Detect which cell encompasses the target text, then output its (x, y) center coordinate. 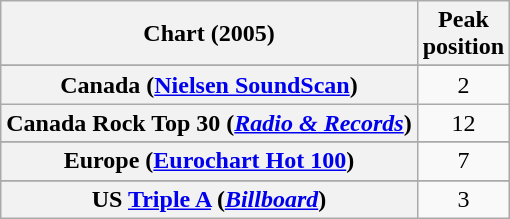
US Triple A (Billboard) (209, 199)
7 (463, 161)
Peakposition (463, 34)
Europe (Eurochart Hot 100) (209, 161)
2 (463, 85)
Canada (Nielsen SoundScan) (209, 85)
12 (463, 123)
Chart (2005) (209, 34)
3 (463, 199)
Canada Rock Top 30 (Radio & Records) (209, 123)
